From the cell containing the given text, extract its center point as [x, y] coordinate. 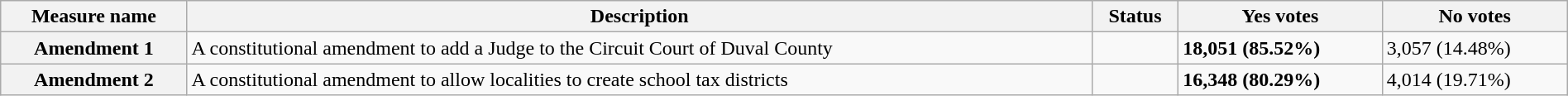
Amendment 2 [94, 79]
Description [639, 17]
3,057 (14.48%) [1475, 48]
Amendment 1 [94, 48]
16,348 (80.29%) [1280, 79]
18,051 (85.52%) [1280, 48]
Measure name [94, 17]
Status [1135, 17]
Yes votes [1280, 17]
A constitutional amendment to add a Judge to the Circuit Court of Duval County [639, 48]
4,014 (19.71%) [1475, 79]
No votes [1475, 17]
A constitutional amendment to allow localities to create school tax districts [639, 79]
